Provide the (x, y) coordinate of the cell's center where the given text is located.  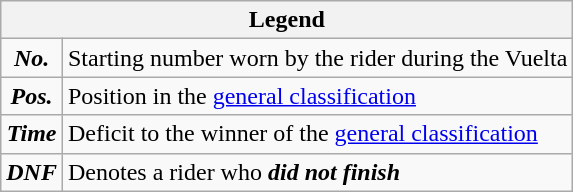
Starting number worn by the rider during the Vuelta (317, 58)
DNF (32, 172)
No. (32, 58)
Denotes a rider who did not finish (317, 172)
Position in the general classification (317, 96)
Time (32, 134)
Pos. (32, 96)
Deficit to the winner of the general classification (317, 134)
Legend (287, 20)
